Extract the (x, y) coordinate from the center of the cell holding the provided text.  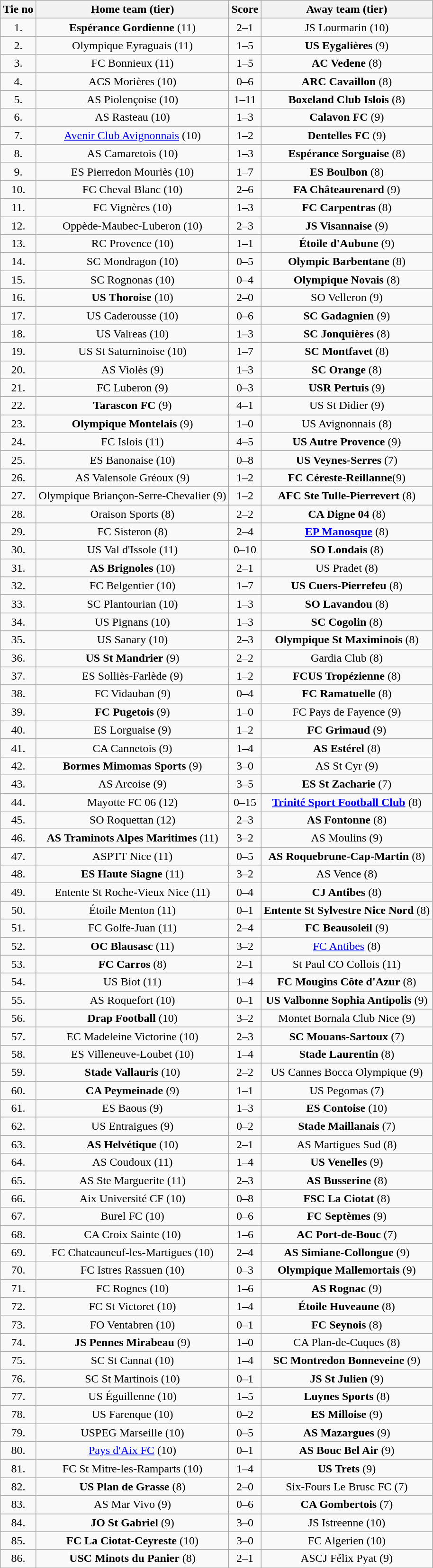
FC Carpentras (8) (347, 207)
12. (18, 226)
1–11 (245, 99)
SC St Martinois (10) (133, 1379)
AS Rognac (9) (347, 1288)
3–5 (245, 784)
Home team (tier) (133, 9)
SC Rognonas (10) (133, 280)
US Pignans (10) (133, 622)
ASPTT Nice (11) (133, 856)
Tie no (18, 9)
10. (18, 189)
USR Pertuis (9) (347, 388)
51. (18, 928)
22. (18, 406)
56. (18, 1018)
48. (18, 874)
AS Rasteau (10) (133, 117)
Boxeland Club Islois (8) (347, 99)
39. (18, 712)
FC Mougins Côte d'Azur (8) (347, 982)
FC Belgentier (10) (133, 586)
CA Peymeinade (9) (133, 1090)
ES Lorguaise (9) (133, 730)
AS Estérel (8) (347, 748)
86. (18, 1559)
FO Ventabren (10) (133, 1324)
AS Mazargues (9) (347, 1433)
FC Antibes (8) (347, 946)
78. (18, 1415)
Olympique Eyraguais (11) (133, 45)
CA Cannetois (9) (133, 748)
Calavon FC (9) (347, 117)
Stade Vallauris (10) (133, 1072)
74. (18, 1342)
46. (18, 838)
FC Grimaud (9) (347, 730)
JS Pennes Mirabeau (9) (133, 1342)
US Biot (11) (133, 982)
FC St Mitre-les-Ramparts (10) (133, 1469)
Espérance Gordienne (11) (133, 27)
FC Cheval Blanc (10) (133, 189)
Mayotte FC 06 (12) (133, 802)
Drap Football (10) (133, 1018)
JO St Gabriel (9) (133, 1523)
SC Montfavet (8) (347, 352)
FC Islois (11) (133, 442)
JS St Julien (9) (347, 1379)
54. (18, 982)
AS Valensole Gréoux (9) (133, 478)
FC Chateauneuf-les-Martigues (10) (133, 1252)
0–10 (245, 550)
CA Gombertois (7) (347, 1505)
4–5 (245, 442)
63. (18, 1144)
SC St Cannat (10) (133, 1360)
62. (18, 1126)
CA Plan-de-Cuques (8) (347, 1342)
3. (18, 63)
FC Rognes (10) (133, 1288)
FC Carros (8) (133, 964)
Montet Bornala Club Nice (9) (347, 1018)
18. (18, 334)
20. (18, 370)
FC Golfe-Juan (11) (133, 928)
FC Céreste-Reillanne(9) (347, 478)
AFC Ste Tulle-Pierrevert (8) (347, 496)
AS Coudoux (11) (133, 1162)
FA Châteaurenard (9) (347, 189)
AS Ste Marguerite (11) (133, 1180)
44. (18, 802)
4. (18, 81)
32. (18, 586)
AS Arcoise (9) (133, 784)
SC Gadagnien (9) (347, 316)
US Cuers-Pierrefeu (8) (347, 586)
AS Bouc Bel Air (9) (347, 1451)
FC Luberon (9) (133, 388)
77. (18, 1397)
Espérance Sorguaise (8) (347, 153)
Aix Université CF (10) (133, 1198)
US Trets (9) (347, 1469)
FSC La Ciotat (8) (347, 1198)
75. (18, 1360)
US Pradet (8) (347, 568)
US Autre Provence (9) (347, 442)
AC Port-de-Bouc (7) (347, 1234)
JS Istreenne (10) (347, 1523)
ACS Morières (10) (133, 81)
15. (18, 280)
EC Madeleine Victorine (10) (133, 1036)
69. (18, 1252)
9. (18, 171)
55. (18, 1000)
US St Mandrier (9) (133, 658)
Luynes Sports (8) (347, 1397)
US Avignonnais (8) (347, 424)
Olympique Montelais (9) (133, 424)
Entente St Sylvestre Nice Nord (8) (347, 910)
FC Istres Rassuen (10) (133, 1270)
24. (18, 442)
ASCJ Félix Pyat (9) (347, 1559)
US Pegomas (7) (347, 1090)
US Cannes Bocca Olympique (9) (347, 1072)
Stade Maillanais (7) (347, 1126)
4–1 (245, 406)
SC Cogolin (8) (347, 622)
Burel FC (10) (133, 1216)
82. (18, 1487)
FC Vidauban (9) (133, 694)
81. (18, 1469)
Stade Laurentin (8) (347, 1054)
Away team (tier) (347, 9)
AS Roquefort (10) (133, 1000)
Étoile d'Aubune (9) (347, 244)
37. (18, 676)
FC Septèmes (9) (347, 1216)
Pays d'Aix FC (10) (133, 1451)
ARC Cavaillon (8) (347, 81)
58. (18, 1054)
Six-Fours Le Brusc FC (7) (347, 1487)
AS Moulins (9) (347, 838)
CA Digne 04 (8) (347, 514)
AS Busserine (8) (347, 1180)
Trinité Sport Football Club (8) (347, 802)
23. (18, 424)
FC Vignères (10) (133, 207)
FC La Ciotat-Ceyreste (10) (133, 1541)
JS Visannaise (9) (347, 226)
US Plan de Grasse (8) (133, 1487)
AS Traminots Alpes Maritimes (11) (133, 838)
80. (18, 1451)
71. (18, 1288)
FC Algerien (10) (347, 1541)
SC Montredon Bonneveine (9) (347, 1360)
33. (18, 604)
AS Roquebrune-Cap-Martin (8) (347, 856)
59. (18, 1072)
FC Ramatuelle (8) (347, 694)
ES St Zacharie (7) (347, 784)
43. (18, 784)
US Éguillenne (10) (133, 1397)
US Venelles (9) (347, 1162)
31. (18, 568)
ES Boulbon (8) (347, 171)
65. (18, 1180)
Dentelles FC (9) (347, 135)
Oraison Sports (8) (133, 514)
42. (18, 766)
29. (18, 532)
21. (18, 388)
83. (18, 1505)
AS St Cyr (9) (347, 766)
AS Helvétique (10) (133, 1144)
ES Contoise (10) (347, 1108)
34. (18, 622)
AS Simiane-Collongue (9) (347, 1252)
AS Martigues Sud (8) (347, 1144)
AS Fontonne (8) (347, 820)
Bormes Mimomas Sports (9) (133, 766)
Avenir Club Avignonnais (10) (133, 135)
57. (18, 1036)
Tarascon FC (9) (133, 406)
13. (18, 244)
17. (18, 316)
US Sanary (10) (133, 640)
FC St Victoret (10) (133, 1306)
AS Vence (8) (347, 874)
52. (18, 946)
SO Velleron (9) (347, 298)
Olympique Novais (8) (347, 280)
CJ Antibes (8) (347, 892)
16. (18, 298)
76. (18, 1379)
AS Violès (9) (133, 370)
FCUS Tropézienne (8) (347, 676)
AS Piolençoise (10) (133, 99)
SO Roquettan (12) (133, 820)
Olympique Mallemortais (9) (347, 1270)
JS Lourmarin (10) (347, 27)
30. (18, 550)
US Thoroise (10) (133, 298)
USC Minots du Panier (8) (133, 1559)
53. (18, 964)
RC Provence (10) (133, 244)
US Valbonne Sophia Antipolis (9) (347, 1000)
84. (18, 1523)
35. (18, 640)
Étoile Huveaune (8) (347, 1306)
25. (18, 460)
SC Mondragon (10) (133, 262)
72. (18, 1306)
US Entraigues (9) (133, 1126)
79. (18, 1433)
6. (18, 117)
73. (18, 1324)
61. (18, 1108)
70. (18, 1270)
11. (18, 207)
Olympique Briançon-Serre-Chevalier (9) (133, 496)
EP Manosque (8) (347, 532)
49. (18, 892)
AS Mar Vivo (9) (133, 1505)
US Eygalières (9) (347, 45)
27. (18, 496)
47. (18, 856)
2–6 (245, 189)
US Veynes-Serres (7) (347, 460)
SC Orange (8) (347, 370)
Gardia Club (8) (347, 658)
19. (18, 352)
28. (18, 514)
41. (18, 748)
US Val d'Issole (11) (133, 550)
FC Sisteron (8) (133, 532)
7. (18, 135)
40. (18, 730)
AC Vedene (8) (347, 63)
26. (18, 478)
CA Croix Sainte (10) (133, 1234)
SO Lavandou (8) (347, 604)
Entente St Roche-Vieux Nice (11) (133, 892)
Oppède-Maubec-Luberon (10) (133, 226)
ES Banonaise (10) (133, 460)
67. (18, 1216)
FC Pugetois (9) (133, 712)
SC Plantourian (10) (133, 604)
68. (18, 1234)
Étoile Menton (11) (133, 910)
US Farenque (10) (133, 1415)
USPEG Marseille (10) (133, 1433)
Olympique St Maximinois (8) (347, 640)
1. (18, 27)
St Paul CO Collois (11) (347, 964)
ES Villeneuve-Loubet (10) (133, 1054)
AS Camaretois (10) (133, 153)
SO Londais (8) (347, 550)
60. (18, 1090)
US Valreas (10) (133, 334)
ES Pierredon Mouriès (10) (133, 171)
66. (18, 1198)
FC Pays de Fayence (9) (347, 712)
FC Bonnieux (11) (133, 63)
US St Saturninoise (10) (133, 352)
ES Milloise (9) (347, 1415)
ES Solliès-Farlède (9) (133, 676)
5. (18, 99)
AS Brignoles (10) (133, 568)
85. (18, 1541)
45. (18, 820)
14. (18, 262)
US St Didier (9) (347, 406)
SC Jonquières (8) (347, 334)
0–15 (245, 802)
ES Baous (9) (133, 1108)
FC Beausoleil (9) (347, 928)
Olympic Barbentane (8) (347, 262)
US Caderousse (10) (133, 316)
2. (18, 45)
36. (18, 658)
SC Mouans-Sartoux (7) (347, 1036)
FC Seynois (8) (347, 1324)
64. (18, 1162)
50. (18, 910)
ES Haute Siagne (11) (133, 874)
38. (18, 694)
OC Blausasc (11) (133, 946)
Score (245, 9)
8. (18, 153)
